Output the (x, y) coordinate of the center of the cell containing the given text.  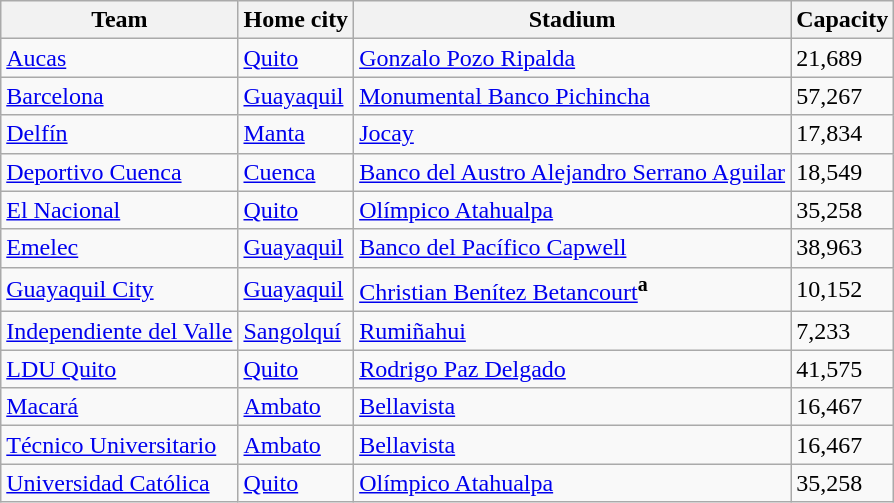
Sangolquí (296, 331)
Rodrigo Paz Delgado (572, 369)
Christian Benítez Betancourta (572, 290)
Jocay (572, 134)
El Nacional (120, 210)
Barcelona (120, 96)
Manta (296, 134)
Home city (296, 20)
7,233 (842, 331)
38,963 (842, 248)
Monumental Banco Pichincha (572, 96)
Aucas (120, 58)
Rumiñahui (572, 331)
18,549 (842, 172)
LDU Quito (120, 369)
41,575 (842, 369)
Gonzalo Pozo Ripalda (572, 58)
Stadium (572, 20)
Emelec (120, 248)
Capacity (842, 20)
17,834 (842, 134)
Técnico Universitario (120, 445)
Cuenca (296, 172)
Independiente del Valle (120, 331)
Universidad Católica (120, 483)
21,689 (842, 58)
Delfín (120, 134)
10,152 (842, 290)
Deportivo Cuenca (120, 172)
Banco del Austro Alejandro Serrano Aguilar (572, 172)
Team (120, 20)
Macará (120, 407)
Banco del Pacífico Capwell (572, 248)
Guayaquil City (120, 290)
57,267 (842, 96)
